Output the [X, Y] coordinate of the center of the cell containing the given text.  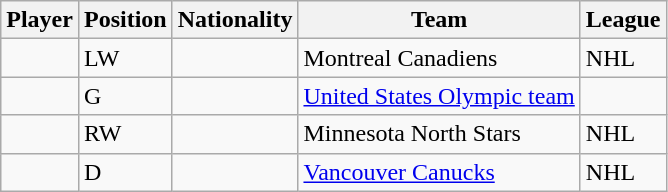
League [623, 20]
Team [439, 20]
Player [40, 20]
LW [125, 58]
Position [125, 20]
Minnesota North Stars [439, 134]
Vancouver Canucks [439, 172]
D [125, 172]
Nationality [235, 20]
RW [125, 134]
G [125, 96]
Montreal Canadiens [439, 58]
United States Olympic team [439, 96]
